Return (X, Y) of the center of cell containing provided text 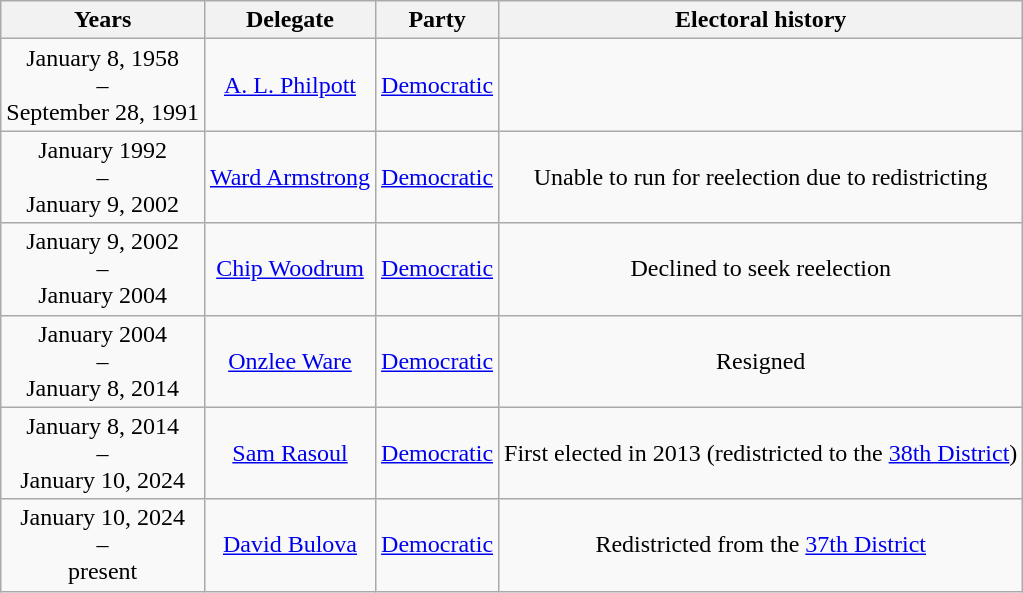
Ward Armstrong (290, 177)
Electoral history (761, 20)
Sam Rasoul (290, 453)
January 9, 2002–January 2004 (103, 269)
January 8, 2014–January 10, 2024 (103, 453)
Chip Woodrum (290, 269)
January 2004–January 8, 2014 (103, 361)
January 1992–January 9, 2002 (103, 177)
Onzlee Ware (290, 361)
Unable to run for reelection due to redistricting (761, 177)
Resigned (761, 361)
David Bulova (290, 545)
Party (438, 20)
Delegate (290, 20)
January 10, 2024–present (103, 545)
January 8, 1958–September 28, 1991 (103, 85)
Declined to seek reelection (761, 269)
Years (103, 20)
First elected in 2013 (redistricted to the 38th District) (761, 453)
Redistricted from the 37th District (761, 545)
A. L. Philpott (290, 85)
